Locate the cell with the specified text and output its [x, y] center coordinate. 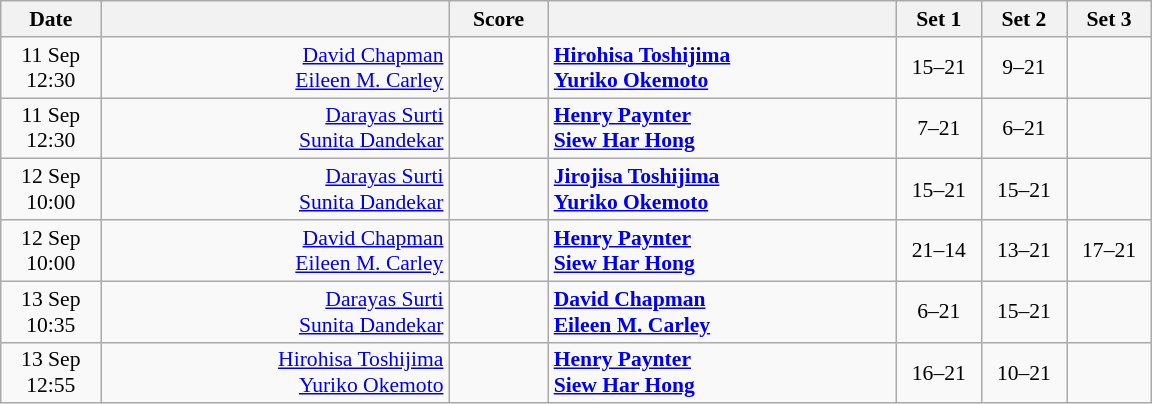
Jirojisa Toshijima Yuriko Okemoto [723, 190]
13–21 [1024, 250]
13 Sep10:35 [51, 312]
Set 1 [938, 19]
13 Sep12:55 [51, 372]
16–21 [938, 372]
10–21 [1024, 372]
Set 3 [1108, 19]
Date [51, 19]
17–21 [1108, 250]
Set 2 [1024, 19]
Score [498, 19]
7–21 [938, 128]
9–21 [1024, 68]
21–14 [938, 250]
